Locate the cell with the specified text and output its (X, Y) center coordinate. 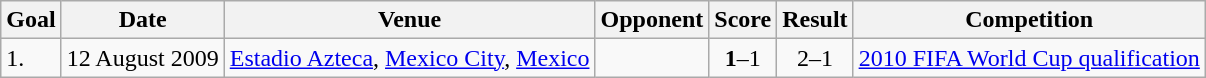
1. (31, 58)
Venue (410, 20)
2010 FIFA World Cup qualification (1029, 58)
Goal (31, 20)
1–1 (743, 58)
Date (142, 20)
2–1 (815, 58)
12 August 2009 (142, 58)
Estadio Azteca, Mexico City, Mexico (410, 58)
Result (815, 20)
Score (743, 20)
Opponent (652, 20)
Competition (1029, 20)
